Capture the cell that displays the provided text and extract its (x, y) central coordinate. 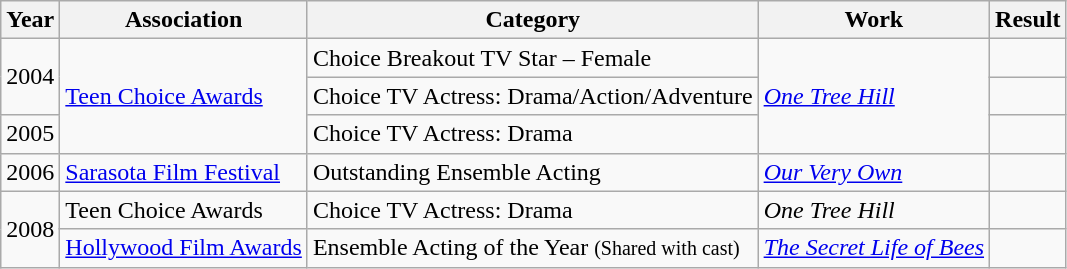
Ensemble Acting of the Year (Shared with cast) (532, 248)
Year (30, 20)
Hollywood Film Awards (184, 248)
Association (184, 20)
Outstanding Ensemble Acting (532, 172)
The Secret Life of Bees (874, 248)
2008 (30, 229)
Result (1028, 20)
Choice Breakout TV Star – Female (532, 58)
Category (532, 20)
2005 (30, 134)
Work (874, 20)
Our Very Own (874, 172)
Choice TV Actress: Drama/Action/Adventure (532, 96)
Sarasota Film Festival (184, 172)
2006 (30, 172)
2004 (30, 77)
